Capture the cell that displays the provided text and extract its (x, y) central coordinate. 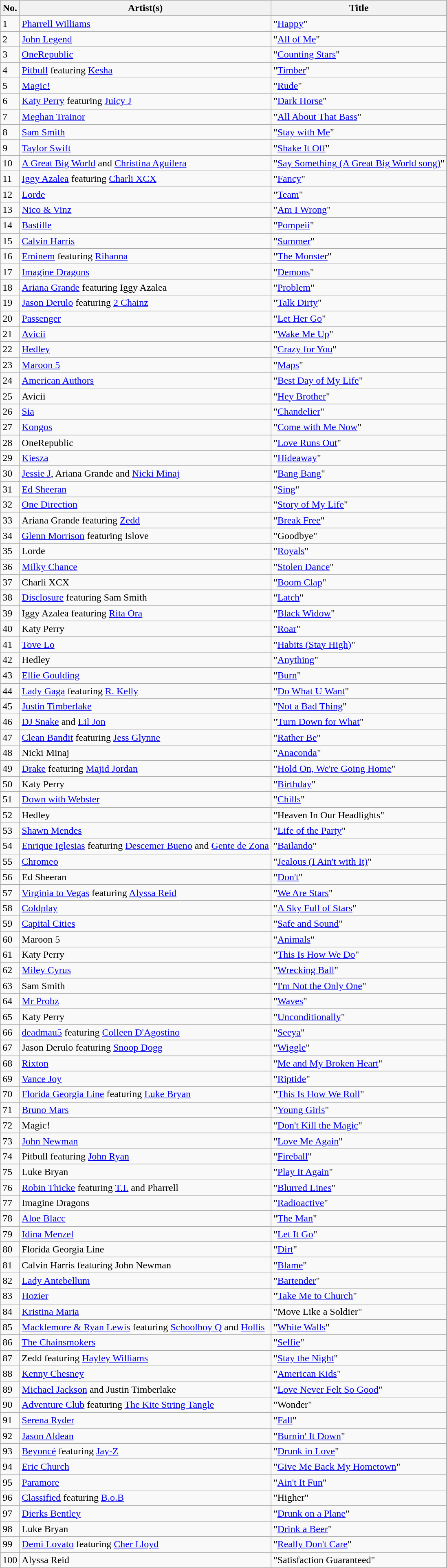
40 (10, 629)
Glenn Morrison featuring Islove (145, 536)
"Fireball" (359, 1156)
Clean Bandit featuring Jess Glynne (145, 738)
"This Is How We Roll" (359, 1094)
"Heaven In Our Headlights" (359, 815)
Michael Jackson and Justin Timberlake (145, 1389)
"Waves" (359, 1001)
20 (10, 318)
6 (10, 101)
92 (10, 1435)
Drake featuring Majid Jordan (145, 769)
One Direction (145, 505)
"I'm Not the Only One" (359, 986)
"Demons" (359, 272)
77 (10, 1203)
7 (10, 117)
Taylor Swift (145, 148)
"Sing" (359, 489)
"Drunk on a Plane" (359, 1513)
58 (10, 908)
Ariana Grande featuring Zedd (145, 520)
9 (10, 148)
67 (10, 1048)
"Don't" (359, 877)
Alyssa Reid (145, 1560)
17 (10, 272)
24 (10, 380)
66 (10, 1032)
"Ain't It Fun" (359, 1482)
56 (10, 877)
Pitbull featuring John Ryan (145, 1156)
Pitbull featuring Kesha (145, 70)
"Life of the Party" (359, 830)
The Chainsmokers (145, 1343)
42 (10, 660)
Coldplay (145, 908)
Mr Probz (145, 1001)
Pharrell Williams (145, 24)
"Come with Me Now" (359, 427)
"Burn" (359, 675)
Jason Derulo featuring 2 Chainz (145, 303)
"Pompeii" (359, 225)
70 (10, 1094)
"Riptide" (359, 1079)
80 (10, 1250)
95 (10, 1482)
Aloe Blacc (145, 1219)
"Goodbye" (359, 536)
78 (10, 1219)
96 (10, 1498)
"Do What U Want" (359, 691)
50 (10, 784)
97 (10, 1513)
Demi Lovato featuring Cher Lloyd (145, 1544)
72 (10, 1125)
45 (10, 707)
"Rather Be" (359, 738)
Beyoncé featuring Jay-Z (145, 1451)
Lady Antebellum (145, 1281)
"Royals" (359, 551)
Meghan Trainor (145, 117)
76 (10, 1188)
"Habits (Stay High)" (359, 644)
31 (10, 489)
Paramore (145, 1482)
62 (10, 970)
"American Kids" (359, 1374)
Virginia to Vegas featuring Alyssa Reid (145, 892)
"A Sky Full of Stars" (359, 908)
Shawn Mendes (145, 830)
89 (10, 1389)
61 (10, 955)
38 (10, 598)
32 (10, 505)
75 (10, 1172)
51 (10, 799)
33 (10, 520)
"Let Her Go" (359, 318)
11 (10, 179)
"Radioactive" (359, 1203)
"Let It Go" (359, 1234)
Eminem featuring Rihanna (145, 256)
59 (10, 923)
Kenny Chesney (145, 1374)
48 (10, 753)
"Bailando" (359, 846)
74 (10, 1156)
"Animals" (359, 939)
"The Man" (359, 1219)
"Seeya" (359, 1032)
68 (10, 1063)
"Don't Kill the Magic" (359, 1125)
19 (10, 303)
"Boom Clap" (359, 582)
"Latch" (359, 598)
"Anaconda" (359, 753)
5 (10, 86)
"Wrecking Ball" (359, 970)
"Unconditionally" (359, 1017)
15 (10, 241)
88 (10, 1374)
"This Is How We Do" (359, 955)
Ariana Grande featuring Iggy Azalea (145, 287)
35 (10, 551)
27 (10, 427)
84 (10, 1312)
81 (10, 1265)
90 (10, 1405)
99 (10, 1544)
13 (10, 210)
Miley Cyrus (145, 970)
Katy Perry featuring Juicy J (145, 101)
100 (10, 1560)
"Really Don't Care" (359, 1544)
Title (359, 8)
Nico & Vinz (145, 210)
30 (10, 474)
Calvin Harris featuring John Newman (145, 1265)
Zedd featuring Hayley Williams (145, 1358)
"All of Me" (359, 39)
1 (10, 24)
Down with Webster (145, 799)
16 (10, 256)
71 (10, 1110)
10 (10, 163)
Kongos (145, 427)
"Chandelier" (359, 411)
"Drunk in Love" (359, 1451)
21 (10, 334)
Bruno Mars (145, 1110)
"Stay the Night" (359, 1358)
Capital Cities (145, 923)
"Jealous (I Ain't with It)" (359, 861)
Jessie J, Ariana Grande and Nicki Minaj (145, 474)
"Dark Horse" (359, 101)
"Shake It Off" (359, 148)
"Blurred Lines" (359, 1188)
"Take Me to Church" (359, 1296)
25 (10, 396)
"Safe and Sound" (359, 923)
82 (10, 1281)
87 (10, 1358)
"Say Something (A Great Big World song)" (359, 163)
Artist(s) (145, 8)
American Authors (145, 380)
"Crazy for You" (359, 349)
deadmau5 featuring Colleen D'Agostino (145, 1032)
"Anything" (359, 660)
65 (10, 1017)
"Hideaway" (359, 458)
Disclosure featuring Sam Smith (145, 598)
Florida Georgia Line (145, 1250)
54 (10, 846)
"Bartender" (359, 1281)
Bastille (145, 225)
"Fancy" (359, 179)
"Wonder" (359, 1405)
"Maps" (359, 365)
Robin Thicke featuring T.I. and Pharrell (145, 1188)
18 (10, 287)
"Hey Brother" (359, 396)
Hozier (145, 1296)
14 (10, 225)
Idina Menzel (145, 1234)
"Counting Stars" (359, 55)
"Higher" (359, 1498)
"Bang Bang" (359, 474)
28 (10, 442)
46 (10, 722)
"Stolen Dance" (359, 567)
8 (10, 132)
52 (10, 815)
85 (10, 1327)
"Break Free" (359, 520)
Justin Timberlake (145, 707)
Calvin Harris (145, 241)
"Hold On, We're Going Home" (359, 769)
"Satisfaction Guaranteed" (359, 1560)
29 (10, 458)
57 (10, 892)
"Not a Bad Thing" (359, 707)
55 (10, 861)
"All About That Bass" (359, 117)
44 (10, 691)
"Happy" (359, 24)
Classified featuring B.o.B (145, 1498)
94 (10, 1467)
3 (10, 55)
73 (10, 1141)
Serena Ryder (145, 1420)
Sia (145, 411)
43 (10, 675)
36 (10, 567)
"Love Runs Out" (359, 442)
Vance Joy (145, 1079)
Chromeo (145, 861)
"Move Like a Soldier" (359, 1312)
Jason Aldean (145, 1435)
"Turn Down for What" (359, 722)
Florida Georgia Line featuring Luke Bryan (145, 1094)
"Dirt" (359, 1250)
"Drink a Beer" (359, 1529)
69 (10, 1079)
Enrique Iglesias featuring Descemer Bueno and Gente de Zona (145, 846)
"Story of My Life" (359, 505)
"Burnin' It Down" (359, 1435)
"Blame" (359, 1265)
John Legend (145, 39)
39 (10, 613)
"White Walls" (359, 1327)
64 (10, 1001)
"Love Never Felt So Good" (359, 1389)
"Problem" (359, 287)
Rixton (145, 1063)
DJ Snake and Lil Jon (145, 722)
"Black Widow" (359, 613)
Iggy Azalea featuring Rita Ora (145, 613)
"Fall" (359, 1420)
Milky Chance (145, 567)
"Young Girls" (359, 1110)
Eric Church (145, 1467)
93 (10, 1451)
Adventure Club featuring The Kite String Tangle (145, 1405)
"Selfie" (359, 1343)
23 (10, 365)
Lady Gaga featuring R. Kelly (145, 691)
"Play It Again" (359, 1172)
2 (10, 39)
49 (10, 769)
79 (10, 1234)
63 (10, 986)
"Wake Me Up" (359, 334)
Ellie Goulding (145, 675)
"Me and My Broken Heart" (359, 1063)
"Talk Dirty" (359, 303)
"Wiggle" (359, 1048)
"Give Me Back My Hometown" (359, 1467)
"Am I Wrong" (359, 210)
Dierks Bentley (145, 1513)
"Timber" (359, 70)
Tove Lo (145, 644)
4 (10, 70)
"Team" (359, 194)
37 (10, 582)
"Birthday" (359, 784)
"Love Me Again" (359, 1141)
53 (10, 830)
47 (10, 738)
"Stay with Me" (359, 132)
60 (10, 939)
34 (10, 536)
Charli XCX (145, 582)
"We Are Stars" (359, 892)
Kiesza (145, 458)
John Newman (145, 1141)
"Rude" (359, 86)
Nicki Minaj (145, 753)
Iggy Azalea featuring Charli XCX (145, 179)
Jason Derulo featuring Snoop Dogg (145, 1048)
No. (10, 8)
91 (10, 1420)
"Summer" (359, 241)
Kristina Maria (145, 1312)
41 (10, 644)
"Roar" (359, 629)
22 (10, 349)
12 (10, 194)
Macklemore & Ryan Lewis featuring Schoolboy Q and Hollis (145, 1327)
A Great Big World and Christina Aguilera (145, 163)
86 (10, 1343)
Passenger (145, 318)
26 (10, 411)
"Chills" (359, 799)
98 (10, 1529)
"Best Day of My Life" (359, 380)
83 (10, 1296)
"The Monster" (359, 256)
